Identify which cell holds the provided text, then report its [x, y] central coordinate. 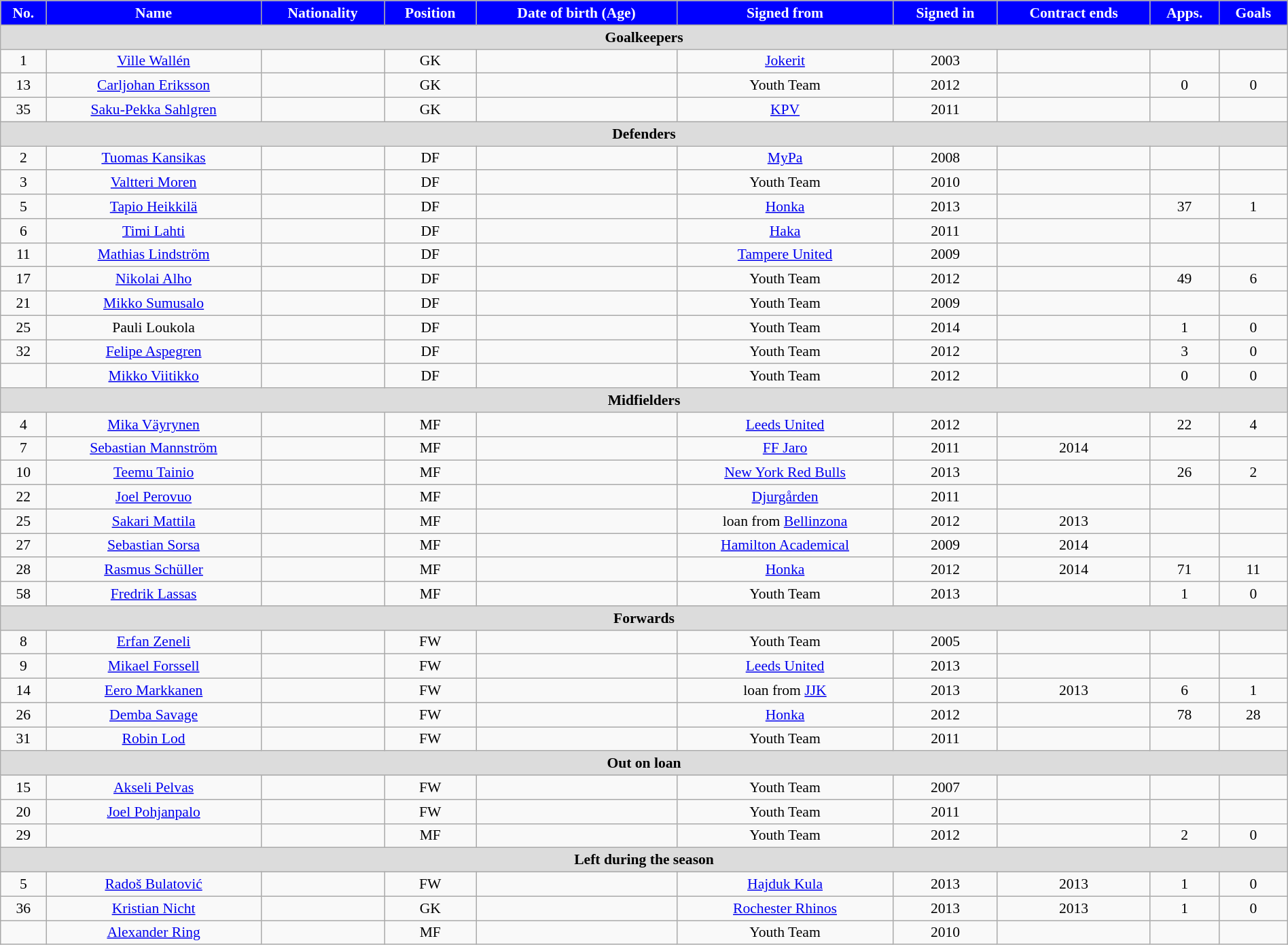
Radoš Bulatović [154, 885]
Mathias Lindström [154, 255]
Alexander Ring [154, 933]
Saku-Pekka Sahlgren [154, 110]
71 [1185, 570]
Sebastian Sorsa [154, 546]
Demba Savage [154, 715]
New York Red Bulls [785, 473]
Valtteri Moren [154, 183]
32 [23, 352]
Sakari Mattila [154, 521]
Haka [785, 231]
Apps. [1185, 13]
Ville Wallén [154, 61]
78 [1185, 715]
2008 [946, 158]
Signed from [785, 13]
9 [23, 666]
21 [23, 304]
FF Jaro [785, 448]
29 [23, 836]
Signed in [946, 13]
Kristian Nicht [154, 908]
KPV [785, 110]
Mikko Sumusalo [154, 304]
2007 [946, 787]
2003 [946, 61]
58 [23, 594]
7 [23, 448]
loan from JJK [785, 691]
37 [1185, 207]
loan from Bellinzona [785, 521]
Position [431, 13]
Nikolai Alho [154, 279]
36 [23, 908]
20 [23, 812]
Hamilton Academical [785, 546]
Date of birth (Age) [576, 13]
2005 [946, 642]
Sebastian Mannström [154, 448]
Joel Perovuo [154, 497]
Carljohan Eriksson [154, 86]
Forwards [644, 618]
Eero Markkanen [154, 691]
MyPa [785, 158]
Djurgården [785, 497]
Erfan Zeneli [154, 642]
Goals [1253, 13]
Defenders [644, 134]
Nationality [322, 13]
15 [23, 787]
Contract ends [1073, 13]
Tapio Heikkilä [154, 207]
Timi Lahti [154, 231]
Mikko Viitikko [154, 376]
Robin Lod [154, 739]
10 [23, 473]
Tampere United [785, 255]
Felipe Aspegren [154, 352]
Rochester Rhinos [785, 908]
27 [23, 546]
Goalkeepers [644, 37]
14 [23, 691]
8 [23, 642]
Mika Väyrynen [154, 425]
Teemu Tainio [154, 473]
Akseli Pelvas [154, 787]
13 [23, 86]
Rasmus Schüller [154, 570]
Joel Pohjanpalo [154, 812]
Mikael Forssell [154, 666]
Pauli Loukola [154, 327]
Midfielders [644, 400]
Left during the season [644, 860]
No. [23, 13]
Fredrik Lassas [154, 594]
31 [23, 739]
49 [1185, 279]
35 [23, 110]
Out on loan [644, 764]
Name [154, 13]
Hajduk Kula [785, 885]
Jokerit [785, 61]
Tuomas Kansikas [154, 158]
17 [23, 279]
